Locate the cell with the specified text and output its [X, Y] center coordinate. 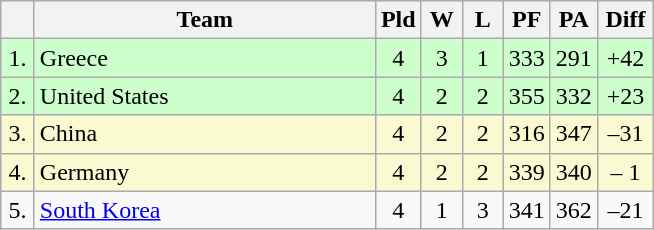
–21 [625, 210]
332 [574, 96]
362 [574, 210]
Team [204, 20]
Greece [204, 58]
340 [574, 172]
South Korea [204, 210]
333 [526, 58]
Pld [398, 20]
316 [526, 134]
L [482, 20]
Diff [625, 20]
United States [204, 96]
2. [18, 96]
W [442, 20]
+42 [625, 58]
China [204, 134]
Germany [204, 172]
341 [526, 210]
5. [18, 210]
– 1 [625, 172]
355 [526, 96]
+23 [625, 96]
339 [526, 172]
1. [18, 58]
291 [574, 58]
–31 [625, 134]
4. [18, 172]
PA [574, 20]
347 [574, 134]
PF [526, 20]
3. [18, 134]
